Determine the [x, y] coordinate at the center of the cell enclosing the given text.  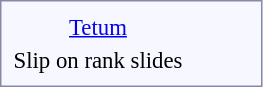
Slip on rank slides [98, 60]
Tetum [98, 27]
